Return [x, y] of the center of cell containing provided text 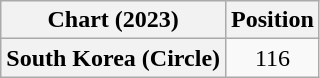
Chart (2023) [114, 20]
116 [273, 58]
Position [273, 20]
South Korea (Circle) [114, 58]
